Locate the cell with the specified text and output its (X, Y) center coordinate. 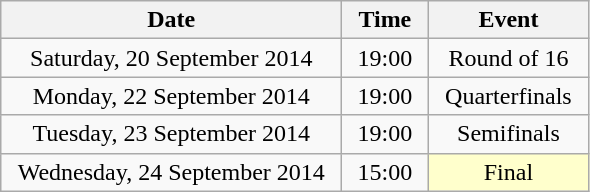
Round of 16 (508, 58)
Time (385, 20)
Quarterfinals (508, 96)
Saturday, 20 September 2014 (172, 58)
Event (508, 20)
Tuesday, 23 September 2014 (172, 134)
Date (172, 20)
15:00 (385, 172)
Semifinals (508, 134)
Wednesday, 24 September 2014 (172, 172)
Final (508, 172)
Monday, 22 September 2014 (172, 96)
